Detect which cell encompasses the target text, then output its (X, Y) center coordinate. 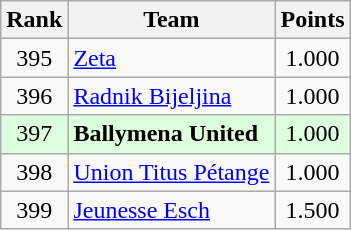
Jeunesse Esch (172, 210)
Zeta (172, 58)
399 (34, 210)
397 (34, 134)
Rank (34, 20)
Points (312, 20)
396 (34, 96)
395 (34, 58)
Union Titus Pétange (172, 172)
Ballymena United (172, 134)
Team (172, 20)
Radnik Bijeljina (172, 96)
398 (34, 172)
1.500 (312, 210)
